Extract the [x, y] coordinate from the center of the cell holding the provided text.  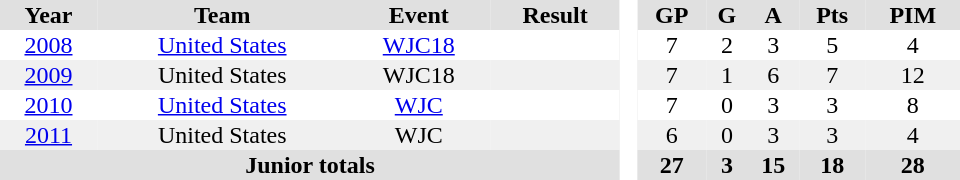
28 [912, 165]
G [726, 15]
Team [222, 15]
18 [832, 165]
15 [774, 165]
8 [912, 105]
2 [726, 45]
PIM [912, 15]
A [774, 15]
5 [832, 45]
1 [726, 75]
Result [555, 15]
2008 [48, 45]
12 [912, 75]
2010 [48, 105]
Pts [832, 15]
Event [418, 15]
27 [672, 165]
2009 [48, 75]
Junior totals [310, 165]
2011 [48, 135]
GP [672, 15]
Year [48, 15]
